Find where the given text appears and provide that cell's center as (x, y) coordinate. 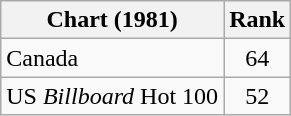
52 (258, 96)
Rank (258, 20)
US Billboard Hot 100 (112, 96)
Canada (112, 58)
Chart (1981) (112, 20)
64 (258, 58)
